Pinpoint the cell where the given text exists, returning its (X, Y) midpoint coordinate. 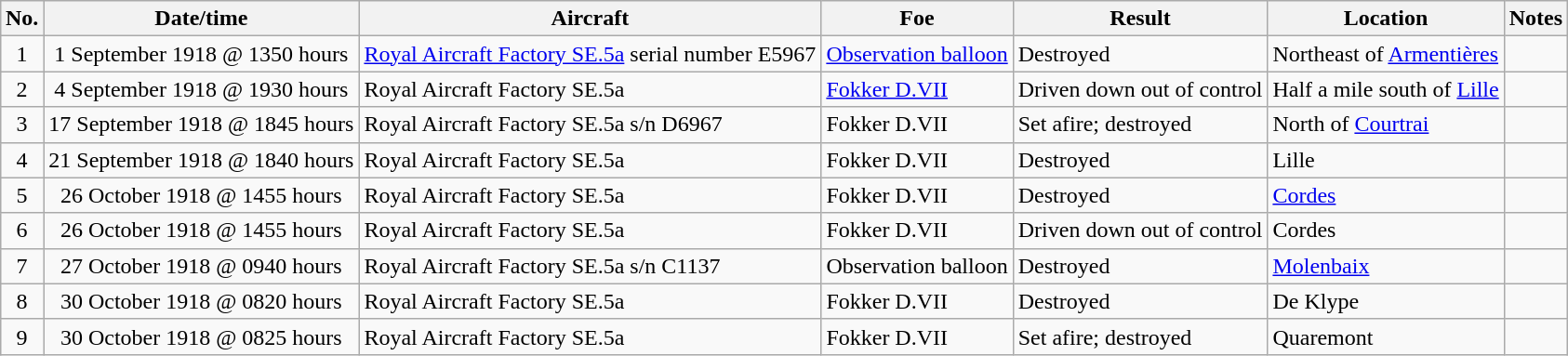
Royal Aircraft Factory SE.5a s/n D6967 (590, 125)
17 September 1918 @ 1845 hours (201, 125)
Location (1386, 19)
Royal Aircraft Factory SE.5a s/n C1137 (590, 266)
6 (21, 231)
30 October 1918 @ 0825 hours (201, 336)
Molenbaix (1386, 266)
Date/time (201, 19)
1 September 1918 @ 1350 hours (201, 54)
North of Courtrai (1386, 125)
Aircraft (590, 19)
7 (21, 266)
Lille (1386, 160)
Result (1140, 19)
3 (21, 125)
27 October 1918 @ 0940 hours (201, 266)
No. (21, 19)
Quaremont (1386, 336)
1 (21, 54)
2 (21, 89)
Half a mile south of Lille (1386, 89)
Royal Aircraft Factory SE.5a serial number E5967 (590, 54)
30 October 1918 @ 0820 hours (201, 301)
Notes (1535, 19)
De Klype (1386, 301)
9 (21, 336)
Northeast of Armentières (1386, 54)
8 (21, 301)
21 September 1918 @ 1840 hours (201, 160)
5 (21, 195)
Foe (917, 19)
4 September 1918 @ 1930 hours (201, 89)
4 (21, 160)
